Search for the cell housing the specified text and yield its (x, y) center coordinate. 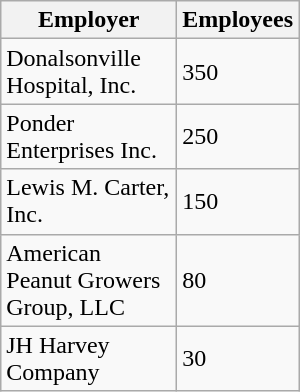
JH Harvey Company (89, 358)
80 (238, 280)
Employer (89, 20)
American Peanut Growers Group, LLC (89, 280)
250 (238, 136)
30 (238, 358)
350 (238, 72)
Lewis M. Carter, Inc. (89, 202)
Donalsonville Hospital, Inc. (89, 72)
Ponder Enterprises Inc. (89, 136)
150 (238, 202)
Employees (238, 20)
